From the cell containing the given text, extract its center point as [x, y] coordinate. 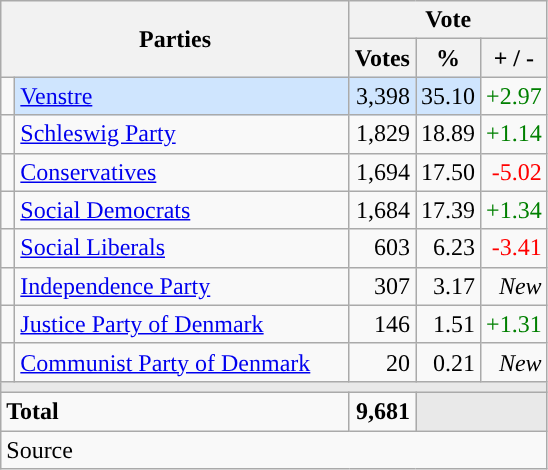
+2.97 [514, 96]
1,829 [382, 134]
20 [382, 362]
Votes [382, 58]
-3.41 [514, 248]
17.50 [448, 172]
1.51 [448, 324]
+1.34 [514, 210]
Source [274, 449]
+1.31 [514, 324]
Independence Party [182, 286]
Social Democrats [182, 210]
Communist Party of Denmark [182, 362]
Conservatives [182, 172]
Vote [448, 20]
Justice Party of Denmark [182, 324]
% [448, 58]
17.39 [448, 210]
Parties [176, 39]
1,694 [382, 172]
6.23 [448, 248]
1,684 [382, 210]
Social Liberals [182, 248]
-5.02 [514, 172]
35.10 [448, 96]
Total [176, 411]
3.17 [448, 286]
603 [382, 248]
+ / - [514, 58]
Schleswig Party [182, 134]
146 [382, 324]
3,398 [382, 96]
0.21 [448, 362]
9,681 [382, 411]
+1.14 [514, 134]
Venstre [182, 96]
307 [382, 286]
18.89 [448, 134]
